Determine the (X, Y) coordinate at the center of the cell enclosing the given text.  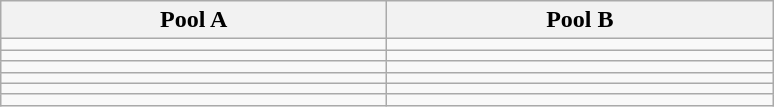
Pool A (194, 20)
Pool B (580, 20)
